Identify which cell holds the provided text, then report its (x, y) central coordinate. 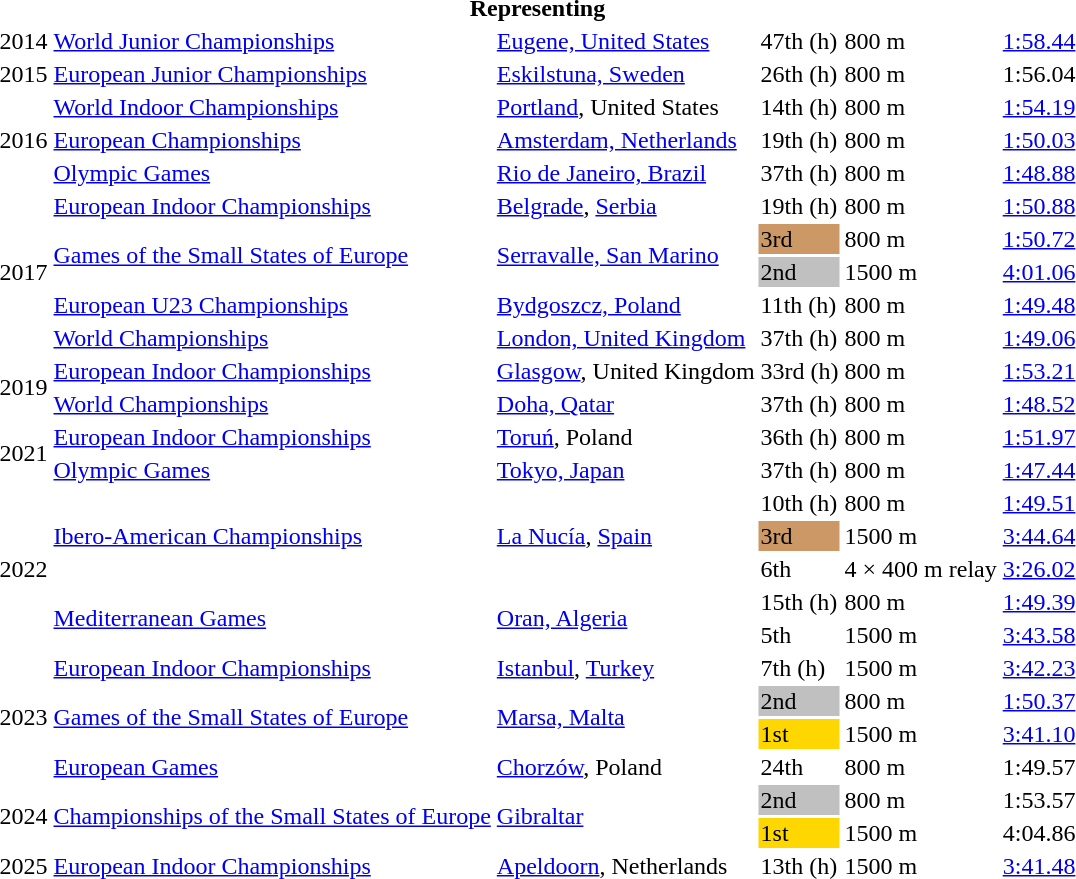
Portland, United States (626, 107)
Bydgoszcz, Poland (626, 305)
10th (h) (800, 503)
Serravalle, San Marino (626, 256)
Eskilstuna, Sweden (626, 74)
47th (h) (800, 41)
Oran, Algeria (626, 618)
World Junior Championships (272, 41)
7th (h) (800, 668)
Istanbul, Turkey (626, 668)
La Nucía, Spain (626, 536)
15th (h) (800, 602)
Amsterdam, Netherlands (626, 140)
Mediterranean Games (272, 618)
11th (h) (800, 305)
World Indoor Championships (272, 107)
Eugene, United States (626, 41)
24th (800, 767)
European Games (272, 767)
Belgrade, Serbia (626, 206)
Ibero-American Championships (272, 536)
Chorzów, Poland (626, 767)
Rio de Janeiro, Brazil (626, 173)
Doha, Qatar (626, 404)
Marsa, Malta (626, 718)
26th (h) (800, 74)
London, United Kingdom (626, 338)
Toruń, Poland (626, 437)
36th (h) (800, 437)
Gibraltar (626, 816)
European Championships (272, 140)
European U23 Championships (272, 305)
14th (h) (800, 107)
European Junior Championships (272, 74)
Championships of the Small States of Europe (272, 816)
6th (800, 569)
33rd (h) (800, 371)
Tokyo, Japan (626, 470)
4 × 400 m relay (920, 569)
Glasgow, United Kingdom (626, 371)
5th (800, 635)
